Capture the cell that displays the provided text and extract its (x, y) central coordinate. 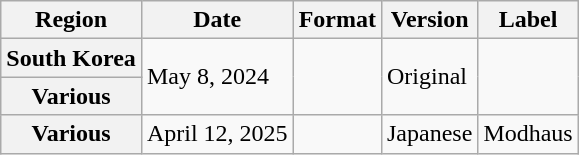
Original (429, 77)
May 8, 2024 (217, 77)
Format (337, 20)
Label (528, 20)
South Korea (72, 58)
Version (429, 20)
Modhaus (528, 134)
Date (217, 20)
Japanese (429, 134)
Region (72, 20)
April 12, 2025 (217, 134)
